Return (x, y) of the center of cell containing provided text 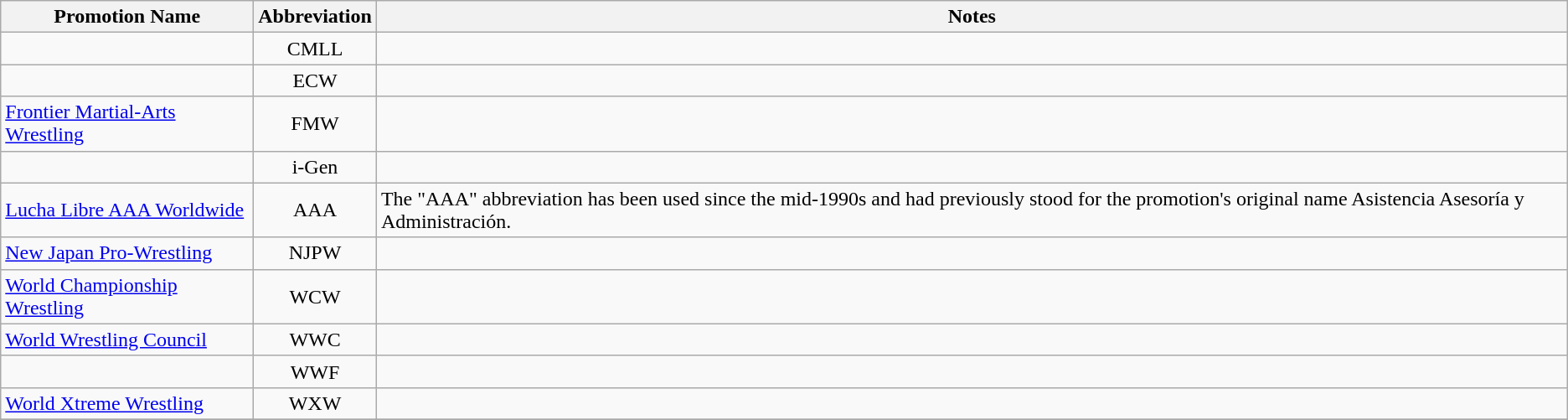
WWC (315, 340)
Abbreviation (315, 17)
NJPW (315, 253)
i-Gen (315, 167)
WXW (315, 403)
World Wrestling Council (127, 340)
AAA (315, 210)
Lucha Libre AAA Worldwide (127, 210)
WWF (315, 371)
CMLL (315, 49)
FMW (315, 124)
Frontier Martial-Arts Wrestling (127, 124)
ECW (315, 80)
Promotion Name (127, 17)
WCW (315, 297)
New Japan Pro-Wrestling (127, 253)
Notes (972, 17)
World Championship Wrestling (127, 297)
World Xtreme Wrestling (127, 403)
